Locate the cell with the specified text and output its [X, Y] center coordinate. 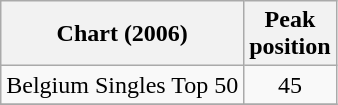
Belgium Singles Top 50 [122, 85]
45 [290, 85]
Chart (2006) [122, 34]
Peakposition [290, 34]
